For the text-containing cell, return its midpoint in (x, y) coordinate format. 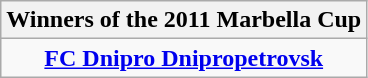
FC Dnipro Dnipropetrovsk (184, 58)
Winners of the 2011 Marbella Cup (184, 20)
